Capture the cell that displays the provided text and extract its [X, Y] central coordinate. 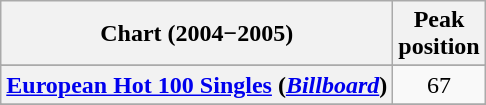
Chart (2004−2005) [197, 34]
Peakposition [439, 34]
European Hot 100 Singles (Billboard) [197, 85]
67 [439, 85]
